Capture the cell that displays the provided text and extract its [x, y] central coordinate. 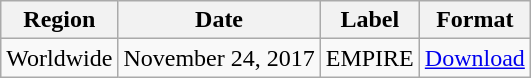
Label [370, 20]
Date [219, 20]
Region [60, 20]
Worldwide [60, 58]
Format [474, 20]
November 24, 2017 [219, 58]
EMPIRE [370, 58]
Download [474, 58]
